Determine the [x, y] coordinate at the center of the cell enclosing the given text.  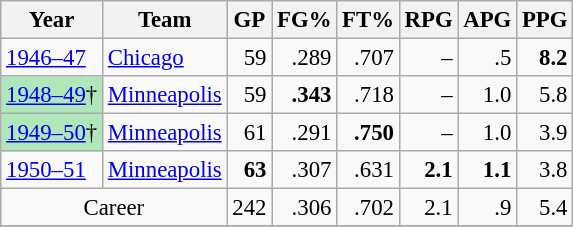
1948–49† [52, 95]
Year [52, 20]
1950–51 [52, 170]
Career [114, 208]
.306 [304, 208]
.5 [488, 58]
3.8 [545, 170]
GP [250, 20]
5.8 [545, 95]
63 [250, 170]
242 [250, 208]
.631 [368, 170]
3.9 [545, 133]
8.2 [545, 58]
1946–47 [52, 58]
.307 [304, 170]
5.4 [545, 208]
FG% [304, 20]
.291 [304, 133]
Chicago [164, 58]
PPG [545, 20]
FT% [368, 20]
61 [250, 133]
.343 [304, 95]
1.1 [488, 170]
Team [164, 20]
.707 [368, 58]
1949–50† [52, 133]
.718 [368, 95]
.289 [304, 58]
.702 [368, 208]
APG [488, 20]
.9 [488, 208]
.750 [368, 133]
RPG [428, 20]
